Scan for the cell matching the given text and deliver its (x, y) coordinate at center. 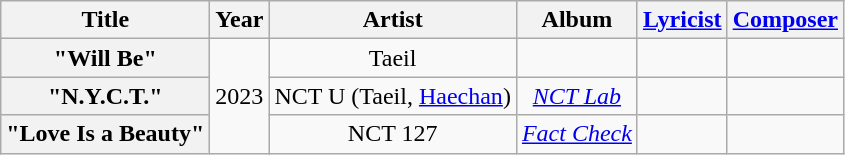
Year (240, 20)
Taeil (393, 58)
NCT Lab (576, 96)
Composer (785, 20)
Title (106, 20)
Lyricist (682, 20)
NCT 127 (393, 134)
Album (576, 20)
Artist (393, 20)
NCT U (Taeil, Haechan) (393, 96)
2023 (240, 96)
"Love Is a Beauty" (106, 134)
Fact Check (576, 134)
"Will Be" (106, 58)
"N.Y.C.T." (106, 96)
